Pinpoint the cell where the given text exists, returning its (x, y) midpoint coordinate. 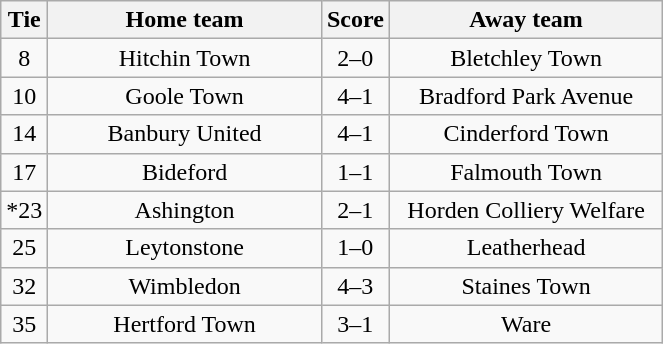
2–0 (355, 58)
Wimbledon (185, 286)
1–0 (355, 248)
1–1 (355, 172)
Home team (185, 20)
Bideford (185, 172)
14 (24, 134)
Hertford Town (185, 324)
Bletchley Town (526, 58)
Leytonstone (185, 248)
Ware (526, 324)
32 (24, 286)
25 (24, 248)
Bradford Park Avenue (526, 96)
*23 (24, 210)
Leatherhead (526, 248)
35 (24, 324)
Ashington (185, 210)
17 (24, 172)
Away team (526, 20)
Horden Colliery Welfare (526, 210)
3–1 (355, 324)
Hitchin Town (185, 58)
2–1 (355, 210)
Staines Town (526, 286)
4–3 (355, 286)
Score (355, 20)
8 (24, 58)
Cinderford Town (526, 134)
Falmouth Town (526, 172)
10 (24, 96)
Tie (24, 20)
Banbury United (185, 134)
Goole Town (185, 96)
